Return the [x, y] coordinate for the center point of the cell that contains the specified text.  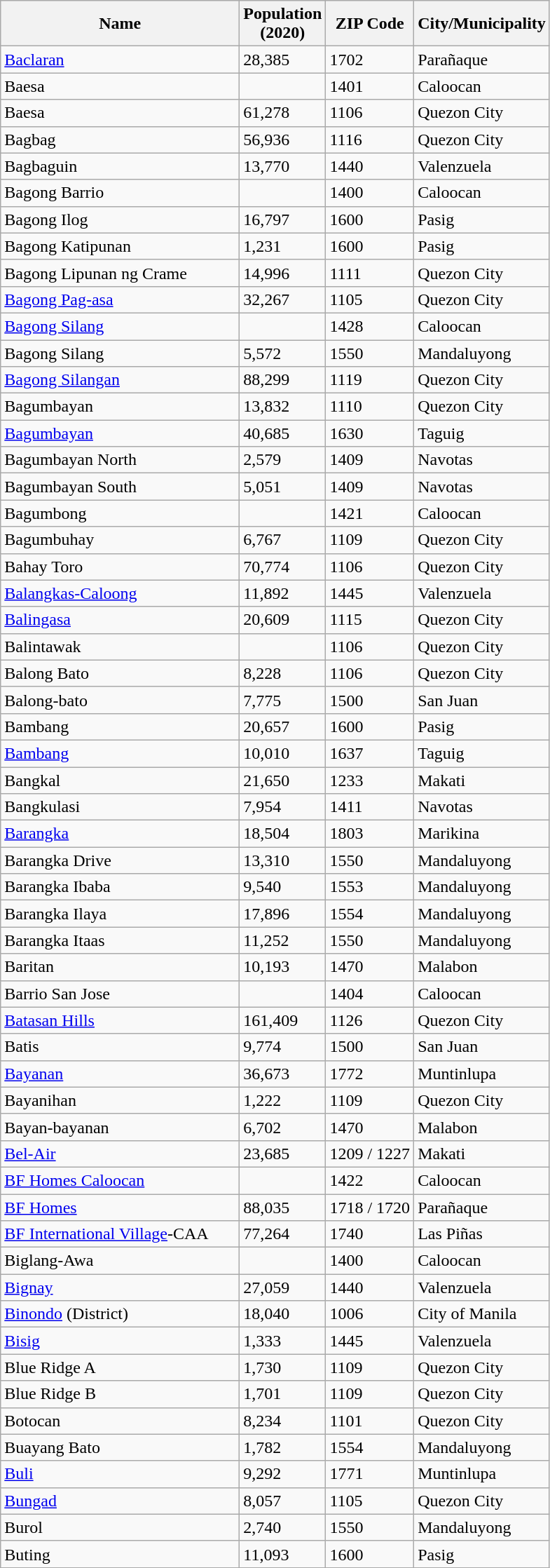
Bahay Toro [121, 567]
18,504 [283, 834]
6,767 [283, 540]
BF Homes Caloocan [121, 1180]
Buting [121, 1554]
7,954 [283, 807]
Blue Ridge B [121, 1394]
7,775 [283, 700]
Bagumbong [121, 513]
28,385 [283, 60]
16,797 [283, 219]
17,896 [283, 914]
13,832 [283, 407]
14,996 [283, 273]
BF Homes [121, 1207]
1772 [370, 1074]
5,572 [283, 353]
2,579 [283, 460]
Bignay [121, 1287]
1422 [370, 1180]
Balong-bato [121, 700]
11,093 [283, 1554]
Burol [121, 1527]
Bagong Barrio [121, 193]
32,267 [283, 299]
8,234 [283, 1421]
Baritan [121, 967]
11,892 [283, 593]
Bagong Lipunan ng Crame [121, 273]
Buayang Bato [121, 1447]
1209 / 1227 [370, 1154]
23,685 [283, 1154]
9,540 [283, 887]
Bayanan [121, 1074]
Balingasa [121, 620]
161,409 [283, 1020]
56,936 [283, 140]
1771 [370, 1474]
1553 [370, 887]
Balintawak [121, 647]
18,040 [283, 1314]
1404 [370, 994]
Baclaran [121, 60]
1401 [370, 86]
11,252 [283, 940]
1803 [370, 834]
Botocan [121, 1421]
1637 [370, 753]
Bisig [121, 1341]
1119 [370, 380]
Bagumbayan North [121, 460]
Barangka [121, 834]
Bagong Silangan [121, 380]
Binondo (District) [121, 1314]
1006 [370, 1314]
Marikina [482, 834]
Buli [121, 1474]
21,650 [283, 780]
Name [121, 24]
1101 [370, 1421]
Bagong Katipunan [121, 246]
8,057 [283, 1501]
20,609 [283, 620]
61,278 [283, 113]
40,685 [283, 433]
Bagbag [121, 140]
ZIP Code [370, 24]
1630 [370, 433]
13,770 [283, 166]
Bel-Air [121, 1154]
1428 [370, 326]
2,740 [283, 1527]
1421 [370, 513]
Bagumbuhay [121, 540]
6,702 [283, 1127]
1,701 [283, 1394]
City of Manila [482, 1314]
Batasan Hills [121, 1020]
1233 [370, 780]
1,333 [283, 1341]
1110 [370, 407]
20,657 [283, 726]
Barangka Ibaba [121, 887]
Barrio San Jose [121, 994]
Las Piñas [482, 1234]
BF International Village-CAA [121, 1234]
5,051 [283, 487]
1126 [370, 1020]
Biglang-Awa [121, 1261]
Bagumbayan South [121, 487]
Bagbaguin [121, 166]
1,222 [283, 1100]
36,673 [283, 1074]
Barangka Itaas [121, 940]
70,774 [283, 567]
Barangka Ilaya [121, 914]
88,035 [283, 1207]
Bangkal [121, 780]
1,782 [283, 1447]
Balong Bato [121, 673]
Bayanihan [121, 1100]
1115 [370, 620]
Bagong Ilog [121, 219]
1740 [370, 1234]
1718 / 1720 [370, 1207]
1411 [370, 807]
Bungad [121, 1501]
1111 [370, 273]
Balangkas-Caloong [121, 593]
1702 [370, 60]
Batis [121, 1047]
27,059 [283, 1287]
Population(2020) [283, 24]
Blue Ridge A [121, 1367]
9,774 [283, 1047]
Bayan-bayanan [121, 1127]
88,299 [283, 380]
10,010 [283, 753]
77,264 [283, 1234]
Bangkulasi [121, 807]
1,730 [283, 1367]
10,193 [283, 967]
1116 [370, 140]
City/Municipality [482, 24]
Barangka Drive [121, 860]
1,231 [283, 246]
9,292 [283, 1474]
Bagong Pag-asa [121, 299]
13,310 [283, 860]
8,228 [283, 673]
